Locate the cell with the specified text and output its [X, Y] center coordinate. 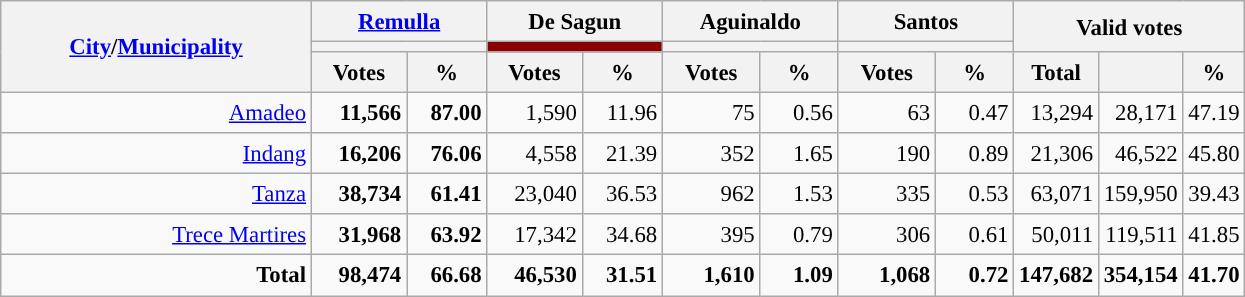
1.53 [799, 194]
1,068 [886, 276]
962 [712, 194]
63.92 [447, 234]
395 [712, 234]
21,306 [1056, 154]
46,530 [534, 276]
45.80 [1214, 154]
75 [712, 114]
1,590 [534, 114]
31,968 [358, 234]
190 [886, 154]
47.19 [1214, 114]
66.68 [447, 276]
1,610 [712, 276]
Trece Martires [156, 234]
98,474 [358, 276]
Santos [926, 22]
Remulla [399, 22]
34.68 [622, 234]
46,522 [1140, 154]
36.53 [622, 194]
0.61 [975, 234]
39.43 [1214, 194]
City/Municipality [156, 47]
Amadeo [156, 114]
61.41 [447, 194]
354,154 [1140, 276]
87.00 [447, 114]
41.85 [1214, 234]
11.96 [622, 114]
Tanza [156, 194]
306 [886, 234]
23,040 [534, 194]
1.65 [799, 154]
63 [886, 114]
31.51 [622, 276]
0.89 [975, 154]
159,950 [1140, 194]
0.53 [975, 194]
63,071 [1056, 194]
17,342 [534, 234]
4,558 [534, 154]
21.39 [622, 154]
147,682 [1056, 276]
0.72 [975, 276]
335 [886, 194]
Indang [156, 154]
28,171 [1140, 114]
De Sagun [575, 22]
119,511 [1140, 234]
1.09 [799, 276]
Aguinaldo [751, 22]
76.06 [447, 154]
0.79 [799, 234]
352 [712, 154]
Valid votes [1130, 26]
0.56 [799, 114]
16,206 [358, 154]
0.47 [975, 114]
38,734 [358, 194]
50,011 [1056, 234]
41.70 [1214, 276]
11,566 [358, 114]
13,294 [1056, 114]
